Extract the (X, Y) coordinate from the center of the cell holding the provided text.  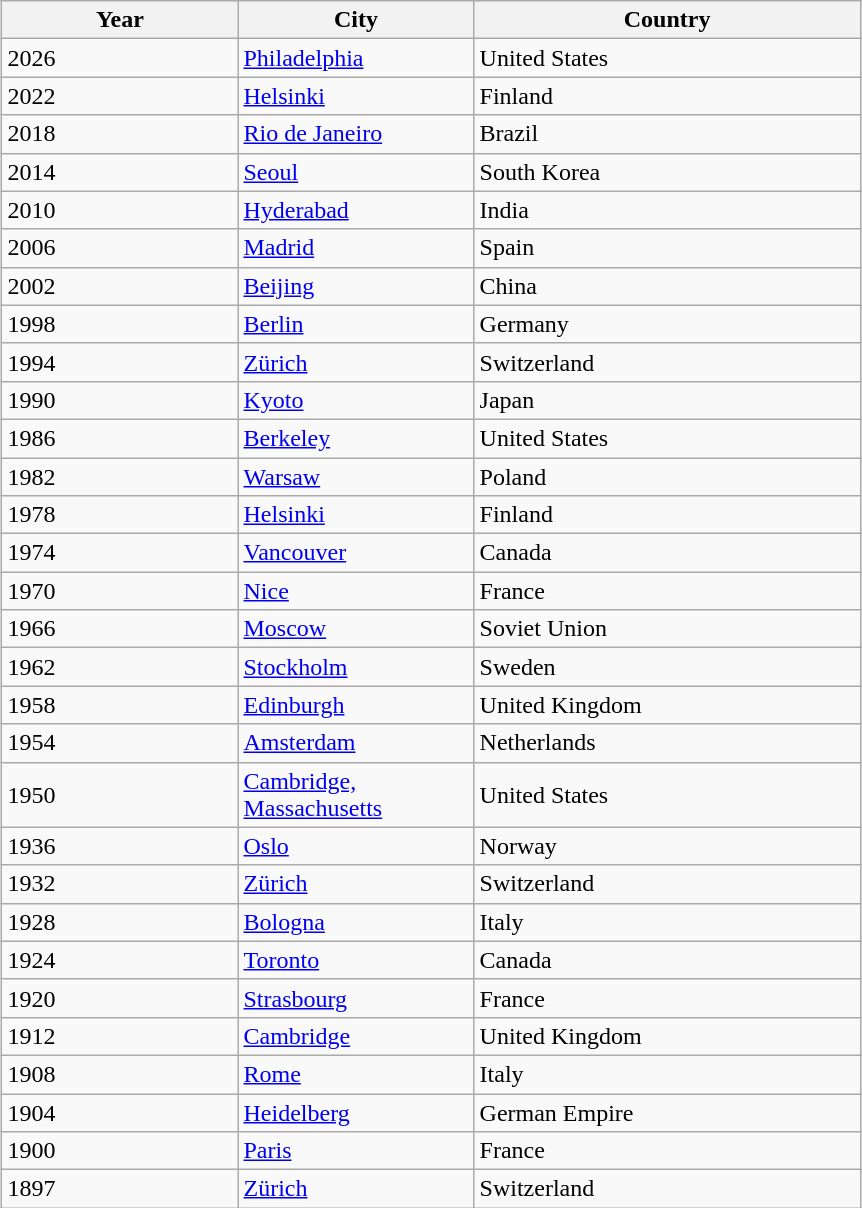
India (667, 210)
Japan (667, 400)
1994 (120, 362)
Strasbourg (356, 998)
2022 (120, 96)
Stockholm (356, 667)
Edinburgh (356, 705)
City (356, 20)
Rio de Janeiro (356, 134)
Philadelphia (356, 58)
1970 (120, 591)
Hyderabad (356, 210)
Soviet Union (667, 629)
Madrid (356, 248)
1928 (120, 922)
2006 (120, 248)
1998 (120, 324)
Country (667, 20)
2026 (120, 58)
Berlin (356, 324)
Norway (667, 846)
Nice (356, 591)
Cambridge (356, 1036)
Bologna (356, 922)
Paris (356, 1151)
1958 (120, 705)
1962 (120, 667)
Rome (356, 1074)
Netherlands (667, 743)
2014 (120, 172)
Heidelberg (356, 1113)
German Empire (667, 1113)
Amsterdam (356, 743)
1978 (120, 515)
1990 (120, 400)
1908 (120, 1074)
1974 (120, 553)
1986 (120, 438)
2018 (120, 134)
Oslo (356, 846)
1936 (120, 846)
Cambridge, Massachusetts (356, 794)
1920 (120, 998)
1912 (120, 1036)
South Korea (667, 172)
2002 (120, 286)
Sweden (667, 667)
1982 (120, 477)
Berkeley (356, 438)
Seoul (356, 172)
Kyoto (356, 400)
Vancouver (356, 553)
Spain (667, 248)
Moscow (356, 629)
Warsaw (356, 477)
Germany (667, 324)
Toronto (356, 960)
Year (120, 20)
1932 (120, 884)
1966 (120, 629)
1950 (120, 794)
Beijing (356, 286)
Poland (667, 477)
1897 (120, 1189)
2010 (120, 210)
Brazil (667, 134)
1904 (120, 1113)
1924 (120, 960)
China (667, 286)
1900 (120, 1151)
1954 (120, 743)
